Determine the [X, Y] coordinate at the center of the cell enclosing the given text.  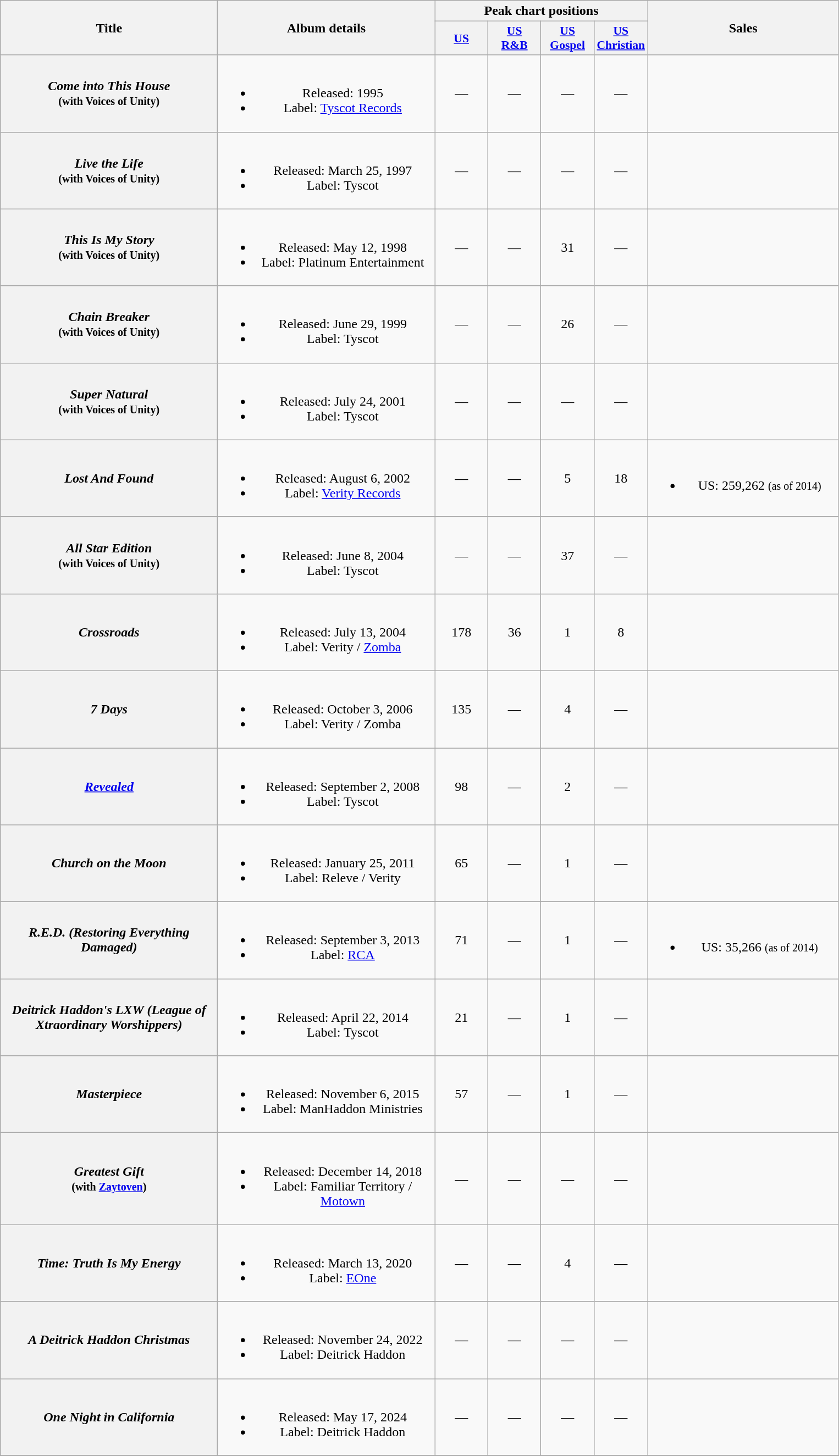
Released: October 3, 2006Label: Verity / Zomba [327, 709]
One Night in California [109, 1417]
18 [621, 478]
Album details [327, 27]
Released: June 29, 1999Label: Tyscot [327, 324]
71 [462, 940]
USChristian [621, 38]
Released: July 24, 2001Label: Tyscot [327, 401]
Released: April 22, 2014Label: Tyscot [327, 1017]
21 [462, 1017]
Released: May 12, 1998Label: Platinum Entertainment [327, 247]
USR&B [515, 38]
Released: 1995Label: Tyscot Records [327, 93]
31 [567, 247]
65 [462, 863]
Live the Life(with Voices of Unity) [109, 170]
Church on the Moon [109, 863]
US [462, 38]
Revealed [109, 786]
Peak chart positions [541, 11]
36 [515, 632]
Released: January 25, 2011Label: Releve / Verity [327, 863]
Chain Breaker(with Voices of Unity) [109, 324]
Time: Truth Is My Energy [109, 1263]
37 [567, 555]
Released: August 6, 2002Label: Verity Records [327, 478]
Greatest Gift(with Zaytoven) [109, 1178]
A Deitrick Haddon Christmas [109, 1340]
Super Natural(with Voices of Unity) [109, 401]
Released: September 3, 2013Label: RCA [327, 940]
Released: March 13, 2020Label: EOne [327, 1263]
5 [567, 478]
Released: June 8, 2004Label: Tyscot [327, 555]
Title [109, 27]
R.E.D. (Restoring Everything Damaged) [109, 940]
Masterpiece [109, 1094]
57 [462, 1094]
Released: November 24, 2022Label: Deitrick Haddon [327, 1340]
Released: September 2, 2008Label: Tyscot [327, 786]
Come into This House(with Voices of Unity) [109, 93]
7 Days [109, 709]
98 [462, 786]
Released: December 14, 2018Label: Familiar Territory / Motown [327, 1178]
Lost And Found [109, 478]
Crossroads [109, 632]
135 [462, 709]
US: 259,262 (as of 2014) [743, 478]
Released: July 13, 2004Label: Verity / Zomba [327, 632]
All Star Edition(with Voices of Unity) [109, 555]
2 [567, 786]
Released: May 17, 2024Label: Deitrick Haddon [327, 1417]
This Is My Story(with Voices of Unity) [109, 247]
Released: March 25, 1997Label: Tyscot [327, 170]
Sales [743, 27]
USGospel [567, 38]
8 [621, 632]
26 [567, 324]
178 [462, 632]
Released: November 6, 2015Label: ManHaddon Ministries [327, 1094]
Deitrick Haddon's LXW (League of Xtraordinary Worshippers) [109, 1017]
US: 35,266 (as of 2014) [743, 940]
